Locate the cell with the specified text and output its (X, Y) center coordinate. 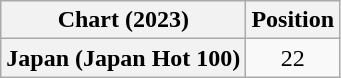
Position (293, 20)
Chart (2023) (124, 20)
Japan (Japan Hot 100) (124, 58)
22 (293, 58)
